Determine the (X, Y) coordinate at the center of the cell enclosing the given text.  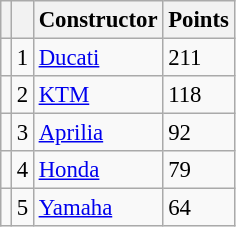
Honda (98, 170)
Constructor (98, 20)
5 (22, 208)
Points (198, 20)
Yamaha (98, 208)
64 (198, 208)
79 (198, 170)
211 (198, 58)
2 (22, 95)
118 (198, 95)
4 (22, 170)
3 (22, 133)
92 (198, 133)
Aprilia (98, 133)
1 (22, 58)
KTM (98, 95)
Ducati (98, 58)
